Find where the given text appears and provide that cell's center as [X, Y] coordinate. 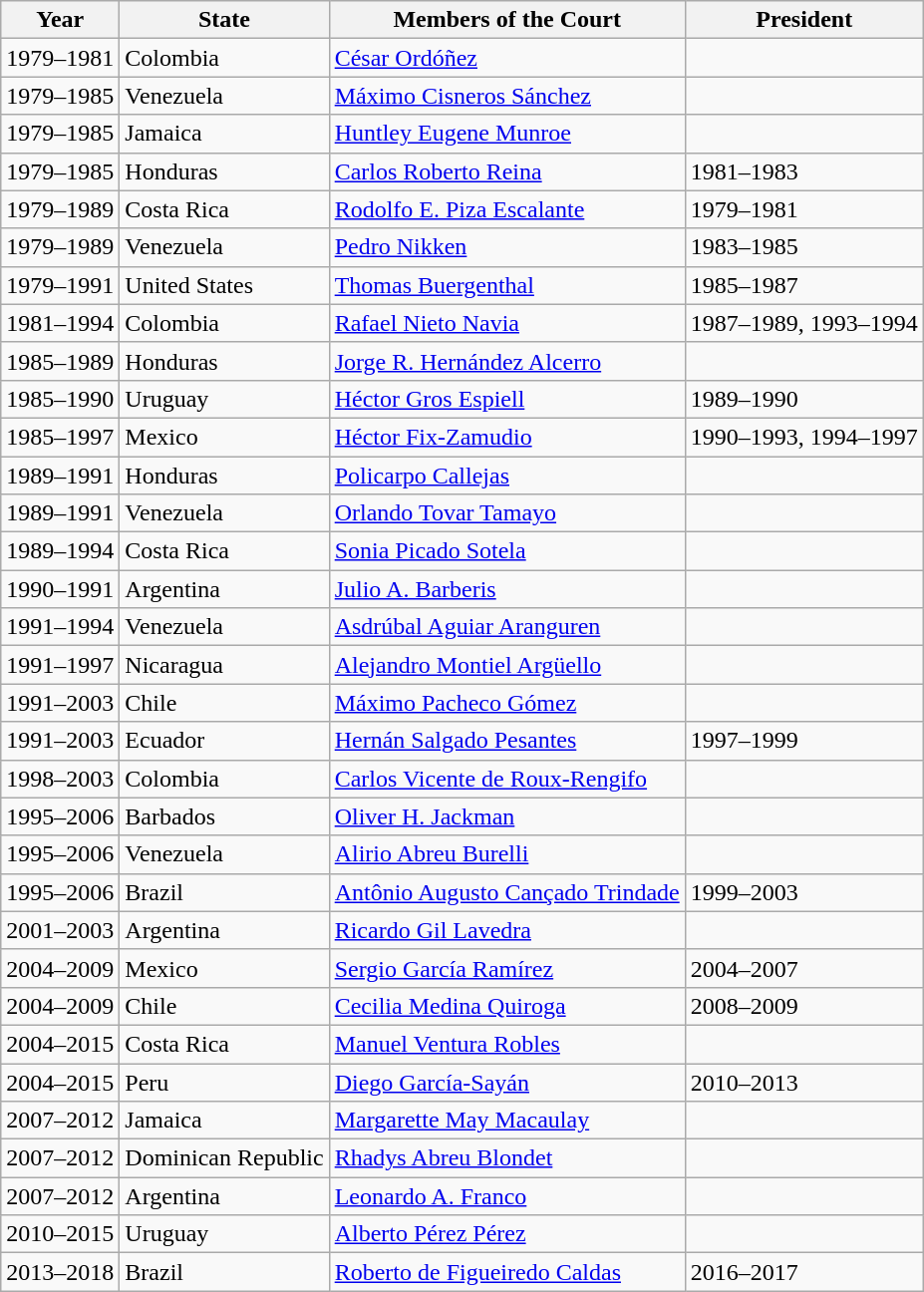
Rodolfo E. Piza Escalante [506, 209]
United States [224, 285]
Julio A. Barberis [506, 589]
1989–1994 [60, 551]
2004–2007 [803, 968]
Alirio Abreu Burelli [506, 854]
Ricardo Gil Lavedra [506, 930]
1985–1997 [60, 437]
President [803, 20]
Máximo Pacheco Gómez [506, 703]
2001–2003 [60, 930]
Carlos Roberto Reina [506, 171]
2016–2017 [803, 1272]
Héctor Fix-Zamudio [506, 437]
Asdrúbal Aguiar Aranguren [506, 627]
1990–1991 [60, 589]
2008–2009 [803, 1006]
Antônio Augusto Cançado Trindade [506, 892]
César Ordóñez [506, 58]
1990–1993, 1994–1997 [803, 437]
1998–2003 [60, 779]
Thomas Buergenthal [506, 285]
1985–1987 [803, 285]
Hernán Salgado Pesantes [506, 741]
Roberto de Figueiredo Caldas [506, 1272]
State [224, 20]
Héctor Gros Espiell [506, 399]
Carlos Vicente de Roux-Rengifo [506, 779]
Peru [224, 1082]
Rhadys Abreu Blondet [506, 1158]
Sonia Picado Sotela [506, 551]
Máximo Cisneros Sánchez [506, 96]
Policarpo Callejas [506, 476]
Alberto Pérez Pérez [506, 1234]
2010–2015 [60, 1234]
Pedro Nikken [506, 247]
1987–1989, 1993–1994 [803, 323]
1991–1994 [60, 627]
1983–1985 [803, 247]
Year [60, 20]
Leonardo A. Franco [506, 1196]
Barbados [224, 816]
1997–1999 [803, 741]
Rafael Nieto Navia [506, 323]
Jorge R. Hernández Alcerro [506, 361]
Members of the Court [506, 20]
Diego García-Sayán [506, 1082]
Huntley Eugene Munroe [506, 134]
Dominican Republic [224, 1158]
Orlando Tovar Tamayo [506, 513]
1985–1990 [60, 399]
1985–1989 [60, 361]
Ecuador [224, 741]
Sergio García Ramírez [506, 968]
2010–2013 [803, 1082]
1989–1990 [803, 399]
1981–1983 [803, 171]
2013–2018 [60, 1272]
1991–1997 [60, 665]
Oliver H. Jackman [506, 816]
Cecilia Medina Quiroga [506, 1006]
Margarette May Macaulay [506, 1121]
Nicaragua [224, 665]
1979–1991 [60, 285]
Alejandro Montiel Argüello [506, 665]
Manuel Ventura Robles [506, 1044]
1981–1994 [60, 323]
1999–2003 [803, 892]
